Identify which cell holds the provided text, then report its (x, y) central coordinate. 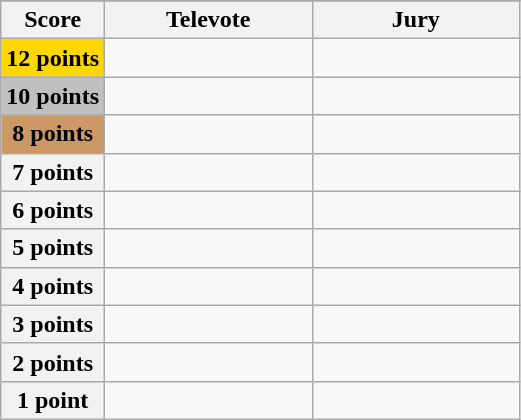
3 points (53, 324)
4 points (53, 286)
7 points (53, 172)
Televote (209, 20)
1 point (53, 400)
5 points (53, 248)
2 points (53, 362)
8 points (53, 134)
6 points (53, 210)
10 points (53, 96)
12 points (53, 58)
Jury (416, 20)
Score (53, 20)
